Extract the (X, Y) coordinate from the center of the cell holding the provided text.  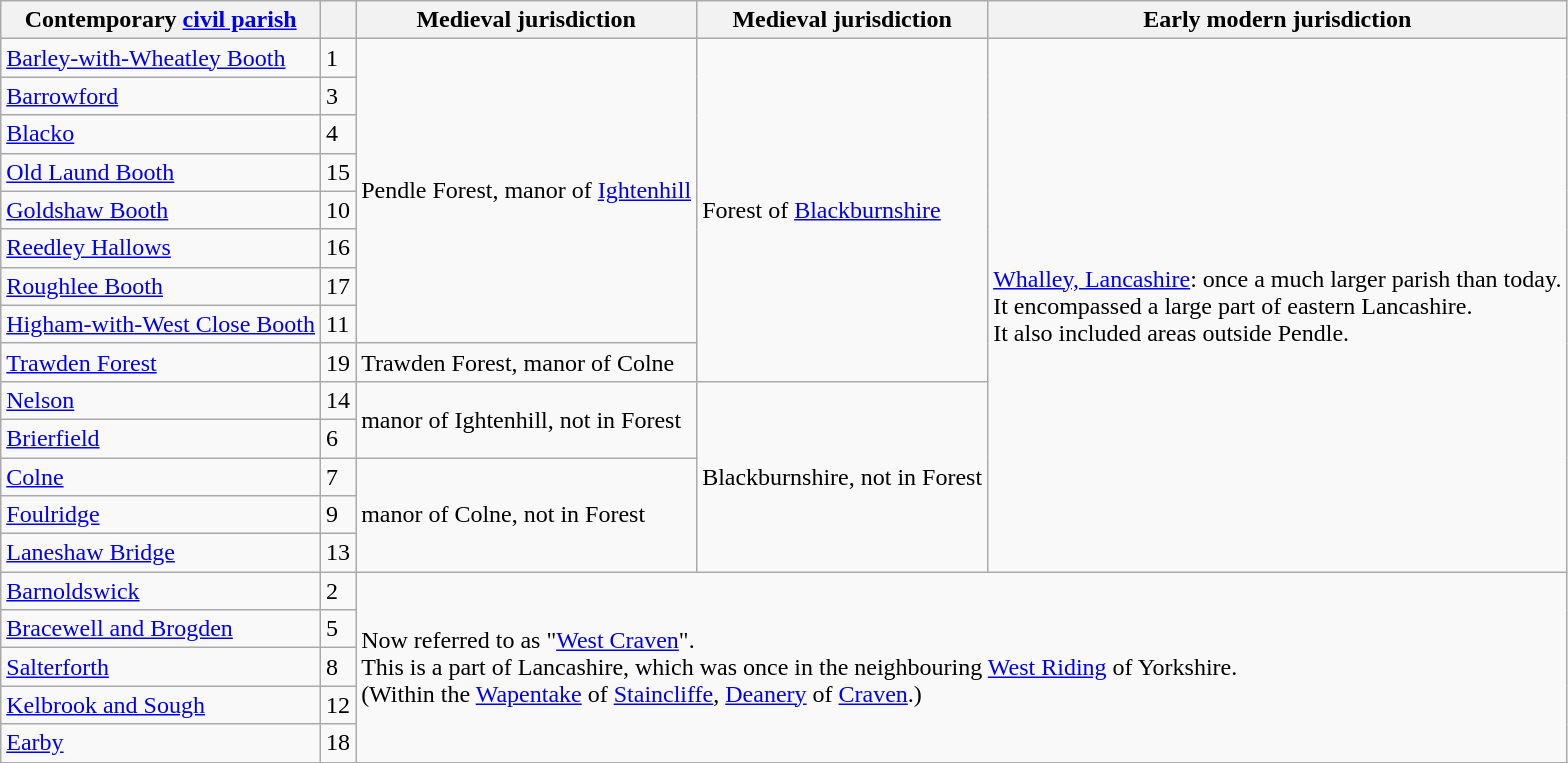
Nelson (161, 400)
2 (338, 591)
Brierfield (161, 438)
7 (338, 477)
Kelbrook and Sough (161, 705)
6 (338, 438)
Whalley, Lancashire: once a much larger parish than today.It encompassed a large part of eastern Lancashire.It also included areas outside Pendle. (1278, 306)
Roughlee Booth (161, 286)
Barrowford (161, 96)
10 (338, 210)
17 (338, 286)
3 (338, 96)
Earby (161, 743)
Colne (161, 477)
1 (338, 58)
Old Laund Booth (161, 172)
12 (338, 705)
4 (338, 134)
18 (338, 743)
14 (338, 400)
15 (338, 172)
Early modern jurisdiction (1278, 20)
8 (338, 667)
13 (338, 553)
manor of Ightenhill, not in Forest (526, 419)
Blacko (161, 134)
Barley-with-Wheatley Booth (161, 58)
Goldshaw Booth (161, 210)
manor of Colne, not in Forest (526, 515)
Contemporary civil parish (161, 20)
11 (338, 324)
Blackburnshire, not in Forest (842, 476)
Bracewell and Brogden (161, 629)
Foulridge (161, 515)
Trawden Forest (161, 362)
Barnoldswick (161, 591)
5 (338, 629)
Laneshaw Bridge (161, 553)
Forest of Blackburnshire (842, 210)
Reedley Hallows (161, 248)
Salterforth (161, 667)
Trawden Forest, manor of Colne (526, 362)
16 (338, 248)
19 (338, 362)
Higham-with-West Close Booth (161, 324)
Pendle Forest, manor of Ightenhill (526, 191)
9 (338, 515)
